Detect which cell encompasses the target text, then output its [X, Y] center coordinate. 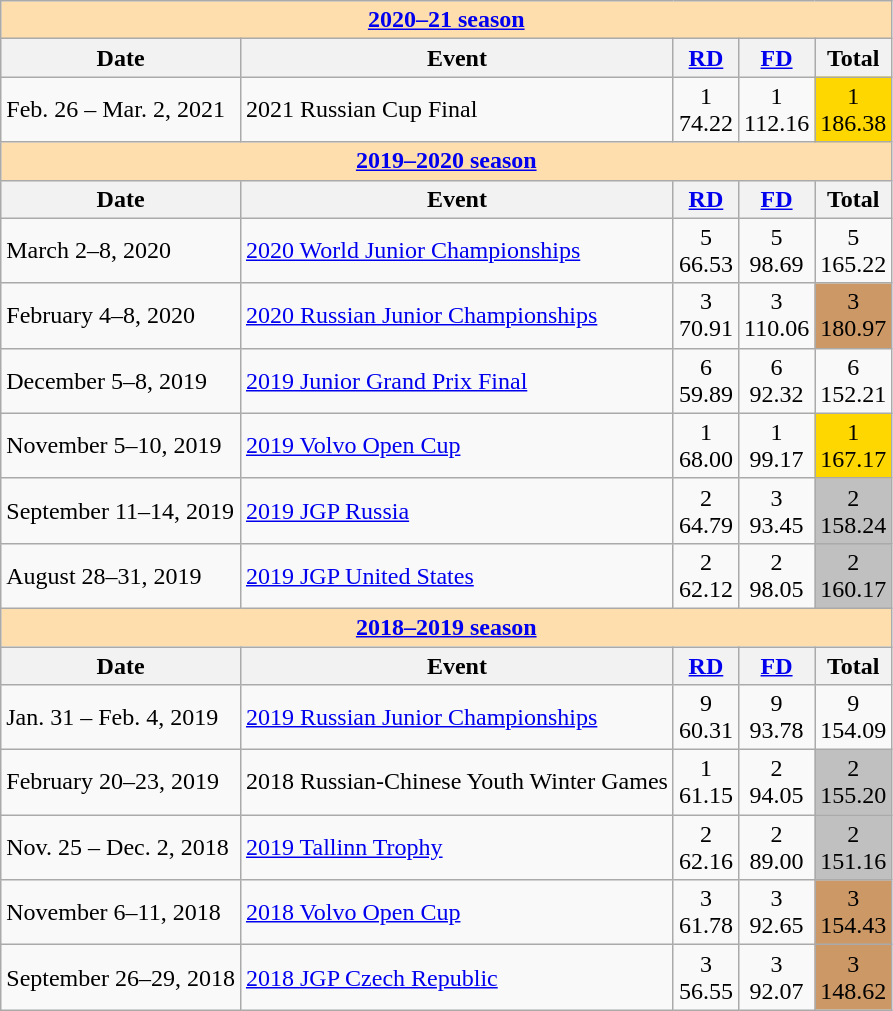
August 28–31, 2019 [121, 576]
2 155.20 [854, 782]
3 70.91 [706, 316]
5 165.22 [854, 250]
5 66.53 [706, 250]
March 2–8, 2020 [121, 250]
2020 Russian Junior Championships [456, 316]
2 151.16 [854, 848]
September 11–14, 2019 [121, 510]
6 59.89 [706, 380]
3 93.45 [776, 510]
2 62.16 [706, 848]
1 74.22 [706, 110]
2019 Volvo Open Cup [456, 446]
November 6–11, 2018 [121, 912]
1 68.00 [706, 446]
2019 Junior Grand Prix Final [456, 380]
2019 Tallinn Trophy [456, 848]
2019 Russian Junior Championships [456, 718]
3 148.62 [854, 978]
3 61.78 [706, 912]
November 5–10, 2019 [121, 446]
Jan. 31 – Feb. 4, 2019 [121, 718]
9 93.78 [776, 718]
3 180.97 [854, 316]
6 152.21 [854, 380]
6 92.32 [776, 380]
Feb. 26 – Mar. 2, 2021 [121, 110]
2 64.79 [706, 510]
Nov. 25 – Dec. 2, 2018 [121, 848]
2019–2020 season [446, 161]
2019 JGP Russia [456, 510]
1 61.15 [706, 782]
2019 JGP United States [456, 576]
3 92.65 [776, 912]
9 60.31 [706, 718]
5 98.69 [776, 250]
3 92.07 [776, 978]
2 62.12 [706, 576]
2020–21 season [446, 20]
1 167.17 [854, 446]
9 154.09 [854, 718]
2018–2019 season [446, 627]
2018 JGP Czech Republic [456, 978]
2 89.00 [776, 848]
February 4–8, 2020 [121, 316]
2018 Russian-Chinese Youth Winter Games [456, 782]
2 158.24 [854, 510]
3 56.55 [706, 978]
2 98.05 [776, 576]
February 20–23, 2019 [121, 782]
2 160.17 [854, 576]
3 154.43 [854, 912]
1 186.38 [854, 110]
3 110.06 [776, 316]
1 99.17 [776, 446]
2018 Volvo Open Cup [456, 912]
September 26–29, 2018 [121, 978]
2020 World Junior Championships [456, 250]
2 94.05 [776, 782]
December 5–8, 2019 [121, 380]
2021 Russian Cup Final [456, 110]
1 112.16 [776, 110]
